For the text-containing cell, return its midpoint in [X, Y] coordinate format. 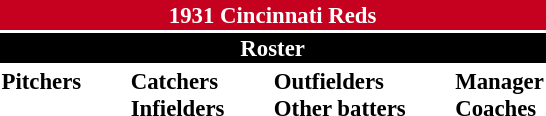
1931 Cincinnati Reds [272, 15]
Roster [272, 48]
